Pinpoint the cell where the given text exists, returning its (X, Y) midpoint coordinate. 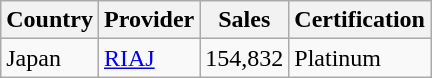
Provider (148, 20)
154,832 (244, 58)
Country (50, 20)
Sales (244, 20)
Platinum (360, 58)
RIAJ (148, 58)
Certification (360, 20)
Japan (50, 58)
